Capture the cell that displays the provided text and extract its (x, y) central coordinate. 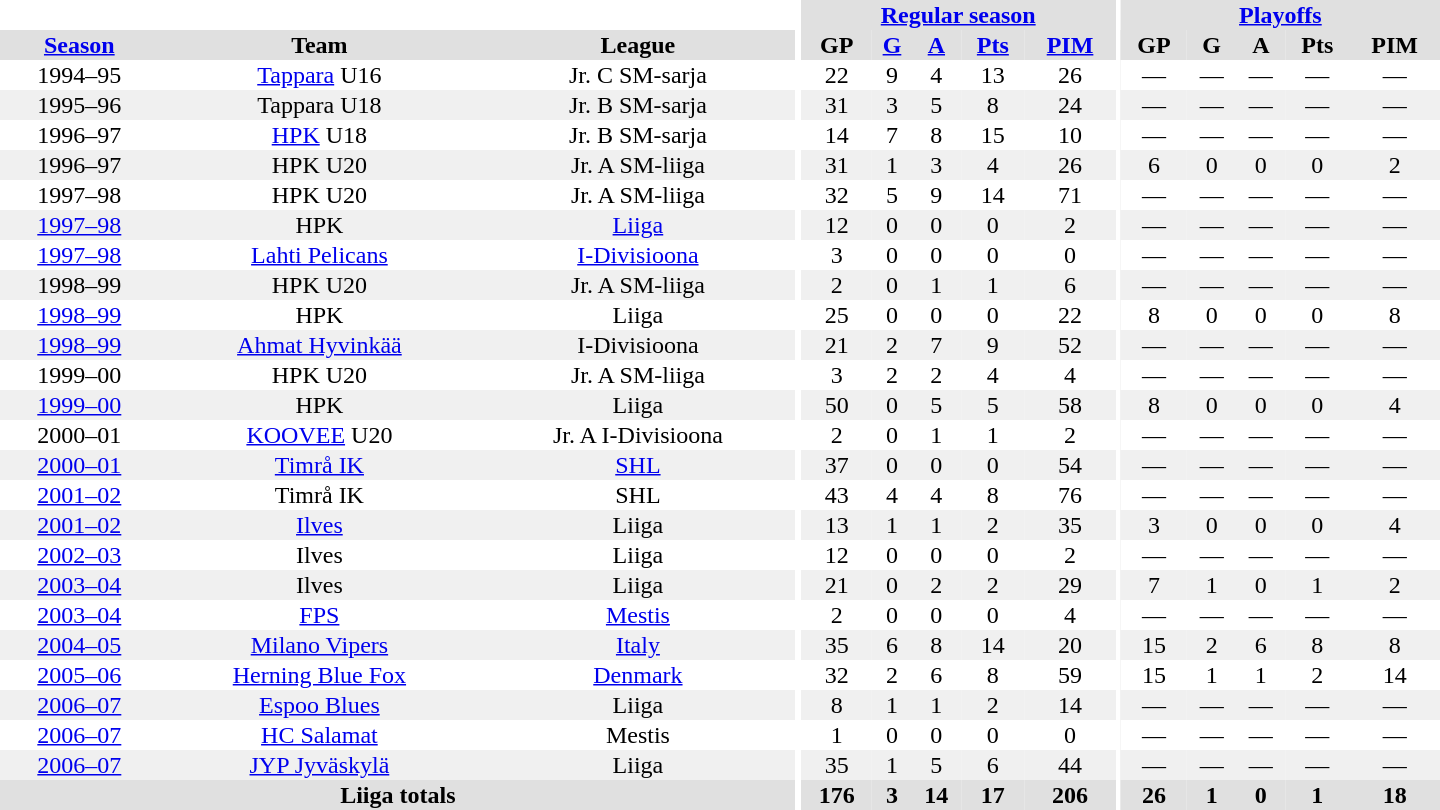
Season (80, 45)
58 (1070, 405)
Jr. A I-Divisioona (638, 435)
176 (836, 795)
Espoo Blues (320, 705)
52 (1070, 345)
59 (1070, 675)
24 (1070, 105)
206 (1070, 795)
2002–03 (80, 555)
KOOVEE U20 (320, 435)
25 (836, 315)
Milano Vipers (320, 645)
37 (836, 465)
43 (836, 495)
Herning Blue Fox (320, 675)
Lahti Pelicans (320, 255)
Liiga totals (398, 795)
29 (1070, 585)
HC Salamat (320, 735)
Regular season (958, 15)
Team (320, 45)
Jr. C SM-sarja (638, 75)
71 (1070, 195)
League (638, 45)
76 (1070, 495)
2005–06 (80, 675)
54 (1070, 465)
JYP Jyväskylä (320, 765)
10 (1070, 135)
44 (1070, 765)
2004–05 (80, 645)
Ahmat Hyvinkää (320, 345)
17 (993, 795)
18 (1394, 795)
Italy (638, 645)
HPK U18 (320, 135)
Tappara U18 (320, 105)
50 (836, 405)
1995–96 (80, 105)
Denmark (638, 675)
1994–95 (80, 75)
FPS (320, 615)
Tappara U16 (320, 75)
20 (1070, 645)
Playoffs (1280, 15)
